Capture the cell that displays the provided text and extract its [x, y] central coordinate. 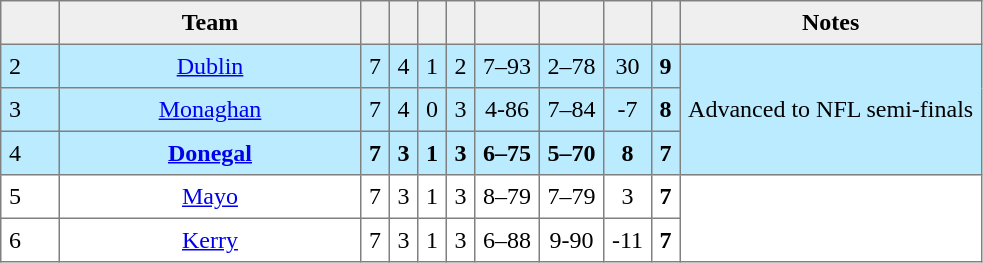
30 [628, 66]
Mayo [210, 197]
7–84 [571, 110]
-7 [628, 110]
-11 [628, 240]
Advanced to NFL semi-finals [831, 109]
5–70 [571, 153]
7–93 [507, 66]
9 [665, 66]
6–75 [507, 153]
Kerry [210, 240]
6 [30, 240]
6–88 [507, 240]
5 [30, 197]
8–79 [507, 197]
Team [210, 23]
9-90 [571, 240]
Notes [831, 23]
Monaghan [210, 110]
7–79 [571, 197]
Dublin [210, 66]
0 [432, 110]
2–78 [571, 66]
4-86 [507, 110]
Donegal [210, 153]
